Scan for the cell matching the given text and deliver its [x, y] coordinate at center. 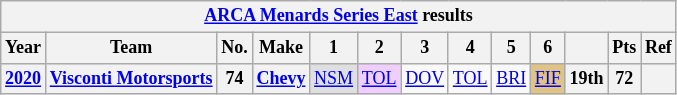
No. [234, 48]
Chevy [281, 78]
19th [586, 78]
3 [425, 48]
Ref [659, 48]
Year [24, 48]
BRI [512, 78]
Visconti Motorsports [130, 78]
72 [624, 78]
ARCA Menards Series East results [338, 16]
DOV [425, 78]
74 [234, 78]
1 [334, 48]
FIF [548, 78]
Make [281, 48]
5 [512, 48]
2020 [24, 78]
Team [130, 48]
6 [548, 48]
4 [470, 48]
2 [378, 48]
NSM [334, 78]
Pts [624, 48]
